For the text-containing cell, return its midpoint in [X, Y] coordinate format. 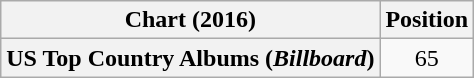
Chart (2016) [190, 20]
Position [427, 20]
65 [427, 58]
US Top Country Albums (Billboard) [190, 58]
